Scan for the cell matching the given text and deliver its [X, Y] coordinate at center. 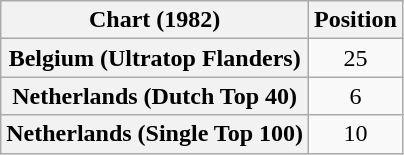
Netherlands (Dutch Top 40) [155, 96]
6 [356, 96]
Netherlands (Single Top 100) [155, 134]
Chart (1982) [155, 20]
25 [356, 58]
Position [356, 20]
10 [356, 134]
Belgium (Ultratop Flanders) [155, 58]
